Extract the [X, Y] coordinate from the center of the cell holding the provided text.  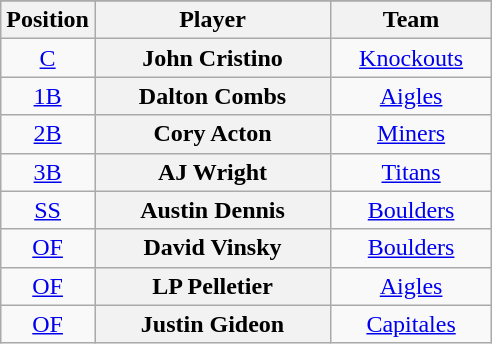
David Vinsky [212, 248]
AJ Wright [212, 172]
Titans [412, 172]
Team [412, 20]
1B [48, 96]
Justin Gideon [212, 324]
Capitales [412, 324]
SS [48, 210]
Miners [412, 134]
LP Pelletier [212, 286]
2B [48, 134]
Knockouts [412, 58]
Dalton Combs [212, 96]
Position [48, 20]
3B [48, 172]
John Cristino [212, 58]
C [48, 58]
Cory Acton [212, 134]
Player [212, 20]
Austin Dennis [212, 210]
